Return the [X, Y] coordinate for the center point of the cell that contains the specified text.  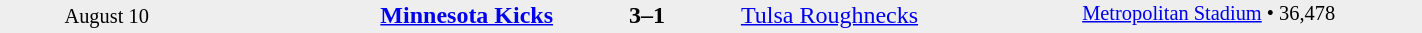
August 10 [106, 16]
Minnesota Kicks [384, 15]
3–1 [648, 15]
Tulsa Roughnecks [910, 15]
Metropolitan Stadium • 36,478 [1252, 16]
